For the text-containing cell, return its midpoint in (X, Y) coordinate format. 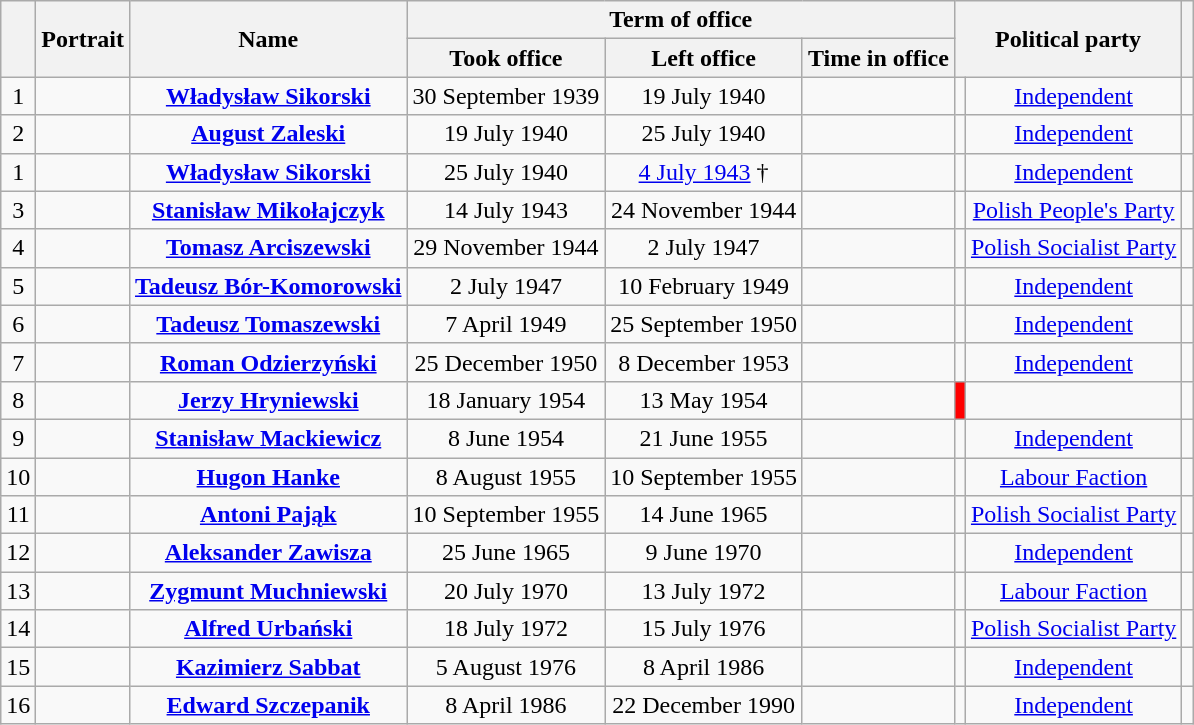
Hugon Hanke (268, 477)
Took office (506, 58)
22 December 1990 (704, 705)
18 January 1954 (506, 400)
25 June 1965 (506, 553)
13 (18, 591)
13 May 1954 (704, 400)
25 September 1950 (704, 324)
Portrait (83, 39)
Political party (1068, 39)
13 July 1972 (704, 591)
August Zaleski (268, 134)
29 November 1944 (506, 248)
Term of office (680, 20)
6 (18, 324)
8 (18, 400)
Name (268, 39)
Tomasz Arciszewski (268, 248)
Stanisław Mikołajczyk (268, 210)
3 (18, 210)
8 August 1955 (506, 477)
Jerzy Hryniewski (268, 400)
9 (18, 438)
4 July 1943 † (704, 172)
21 June 1955 (704, 438)
7 April 1949 (506, 324)
5 August 1976 (506, 667)
4 (18, 248)
Time in office (878, 58)
14 July 1943 (506, 210)
8 June 1954 (506, 438)
30 September 1939 (506, 96)
Left office (704, 58)
18 July 1972 (506, 629)
8 December 1953 (704, 362)
Roman Odzierzyński (268, 362)
2 (18, 134)
5 (18, 286)
Aleksander Zawisza (268, 553)
10 (18, 477)
Edward Szczepanik (268, 705)
Tadeusz Tomaszewski (268, 324)
9 June 1970 (704, 553)
Zygmunt Muchniewski (268, 591)
14 June 1965 (704, 515)
15 (18, 667)
20 July 1970 (506, 591)
25 December 1950 (506, 362)
15 July 1976 (704, 629)
Stanisław Mackiewicz (268, 438)
Tadeusz Bór-Komorowski (268, 286)
12 (18, 553)
Kazimierz Sabbat (268, 667)
11 (18, 515)
Alfred Urbański (268, 629)
24 November 1944 (704, 210)
14 (18, 629)
Polish People's Party (1073, 210)
7 (18, 362)
Antoni Pająk (268, 515)
10 February 1949 (704, 286)
16 (18, 705)
